Output the [x, y] coordinate of the center of the cell containing the given text.  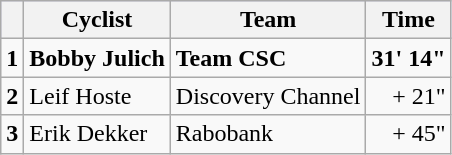
Team [268, 20]
Time [408, 20]
Rabobank [268, 134]
Team CSC [268, 58]
Erik Dekker [97, 134]
+ 45" [408, 134]
1 [12, 58]
Discovery Channel [268, 96]
+ 21" [408, 96]
Leif Hoste [97, 96]
31' 14" [408, 58]
Bobby Julich [97, 58]
3 [12, 134]
2 [12, 96]
Cyclist [97, 20]
